Return (X, Y) of the center of cell containing provided text 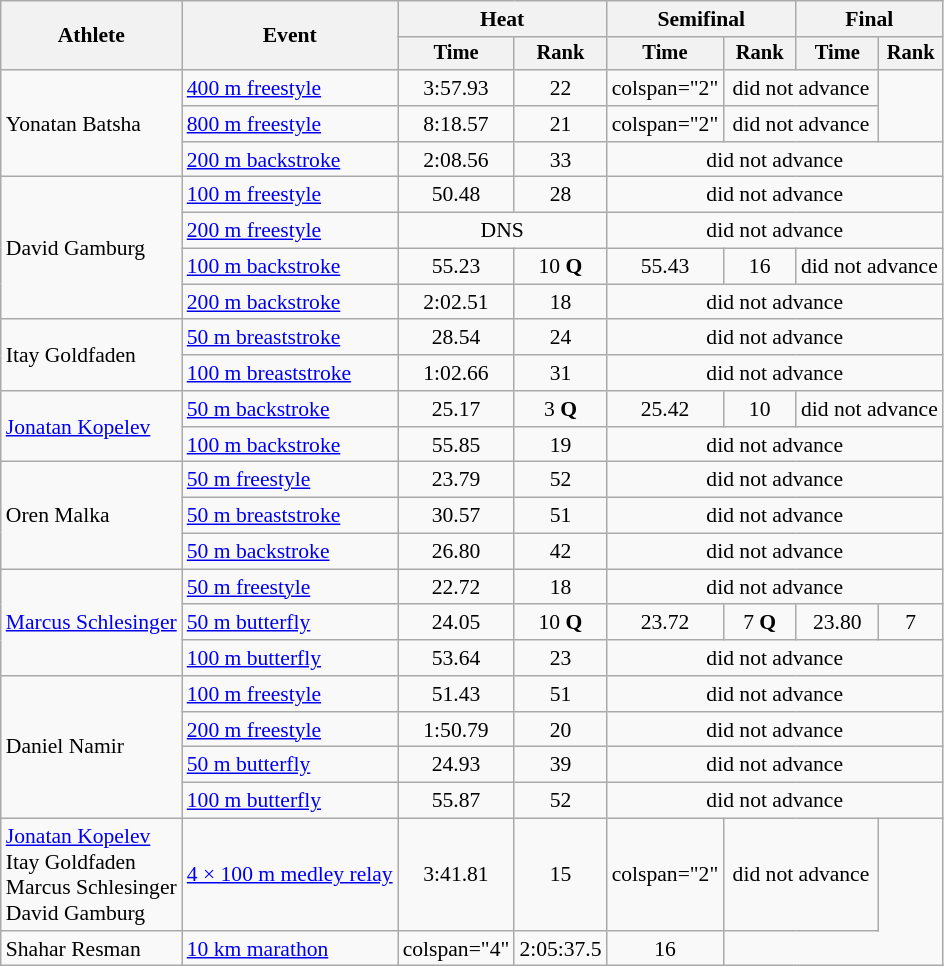
24 (560, 338)
3 Q (560, 409)
4 × 100 m medley relay (290, 875)
David Gamburg (92, 248)
Itay Goldfaden (92, 356)
800 m freestyle (290, 124)
Semifinal (702, 19)
23 (560, 658)
400 m freestyle (290, 88)
DNS (502, 231)
7 Q (760, 623)
100 m breaststroke (290, 373)
Jonatan Kopelev (92, 426)
55.43 (666, 267)
23.80 (838, 623)
51.43 (456, 694)
39 (560, 765)
55.23 (456, 267)
22.72 (456, 587)
8:18.57 (456, 124)
24.05 (456, 623)
Jonatan KopelevItay GoldfadenMarcus SchlesingerDavid Gamburg (92, 875)
28 (560, 195)
2:02.51 (456, 302)
55.85 (456, 445)
20 (560, 730)
28.54 (456, 338)
22 (560, 88)
3:57.93 (456, 88)
Athlete (92, 36)
25.17 (456, 409)
Final (870, 19)
50.48 (456, 195)
Daniel Namir (92, 747)
1:50.79 (456, 730)
2:08.56 (456, 160)
15 (560, 875)
1:02.66 (456, 373)
19 (560, 445)
42 (560, 552)
Event (290, 36)
3:41.81 (456, 875)
25.42 (666, 409)
21 (560, 124)
31 (560, 373)
23.72 (666, 623)
26.80 (456, 552)
23.79 (456, 480)
Oren Malka (92, 516)
16 (760, 267)
Yonatan Batsha (92, 124)
24.93 (456, 765)
33 (560, 160)
Marcus Schlesinger (92, 622)
7 (911, 623)
53.64 (456, 658)
Heat (502, 19)
55.87 (456, 801)
10 (760, 409)
30.57 (456, 516)
